Pinpoint the cell where the given text exists, returning its [X, Y] midpoint coordinate. 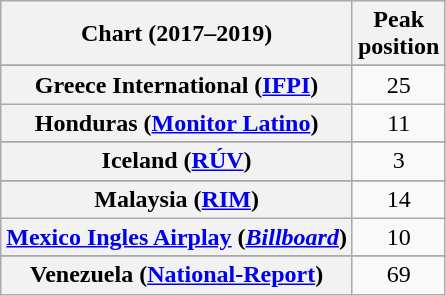
Peakposition [398, 34]
14 [398, 199]
Greece International (IFPI) [177, 85]
Iceland (RÚV) [177, 161]
3 [398, 161]
25 [398, 85]
Venezuela (National-Report) [177, 275]
10 [398, 237]
69 [398, 275]
Mexico Ingles Airplay (Billboard) [177, 237]
Malaysia (RIM) [177, 199]
Honduras (Monitor Latino) [177, 123]
Chart (2017–2019) [177, 34]
11 [398, 123]
